Return (X, Y) of the center of cell containing provided text 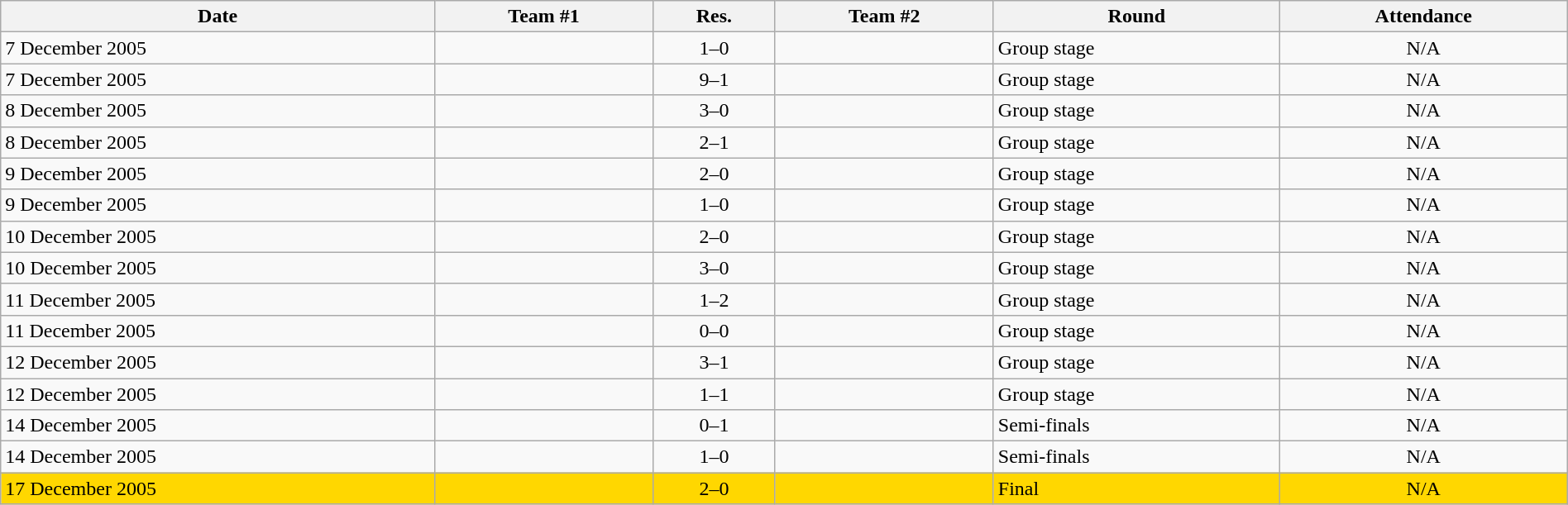
17 December 2005 (218, 488)
Attendance (1423, 17)
1–1 (715, 394)
Round (1136, 17)
0–0 (715, 331)
0–1 (715, 426)
Team #1 (543, 17)
1–2 (715, 299)
3–1 (715, 362)
Team #2 (884, 17)
2–1 (715, 142)
Date (218, 17)
9–1 (715, 79)
Final (1136, 488)
Res. (715, 17)
